Determine the (x, y) coordinate at the center of the cell enclosing the given text.  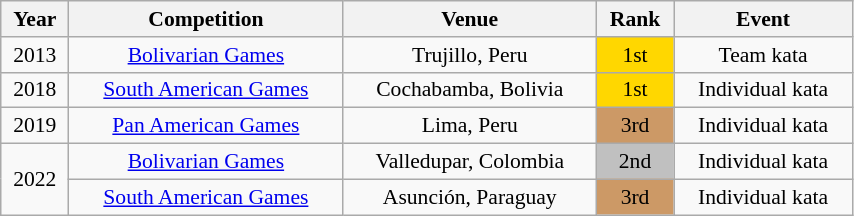
Asunción, Paraguay (470, 197)
Competition (206, 19)
Cochabamba, Bolivia (470, 90)
Pan American Games (206, 126)
2013 (35, 55)
Event (764, 19)
2018 (35, 90)
Lima, Peru (470, 126)
Venue (470, 19)
Rank (634, 19)
Team kata (764, 55)
Trujillo, Peru (470, 55)
2nd (634, 162)
2019 (35, 126)
2022 (35, 180)
Year (35, 19)
Valledupar, Colombia (470, 162)
